For the text-containing cell, return its midpoint in (x, y) coordinate format. 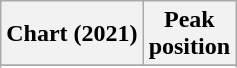
Chart (2021) (72, 34)
Peakposition (189, 34)
